Determine the (x, y) coordinate at the center of the cell enclosing the given text.  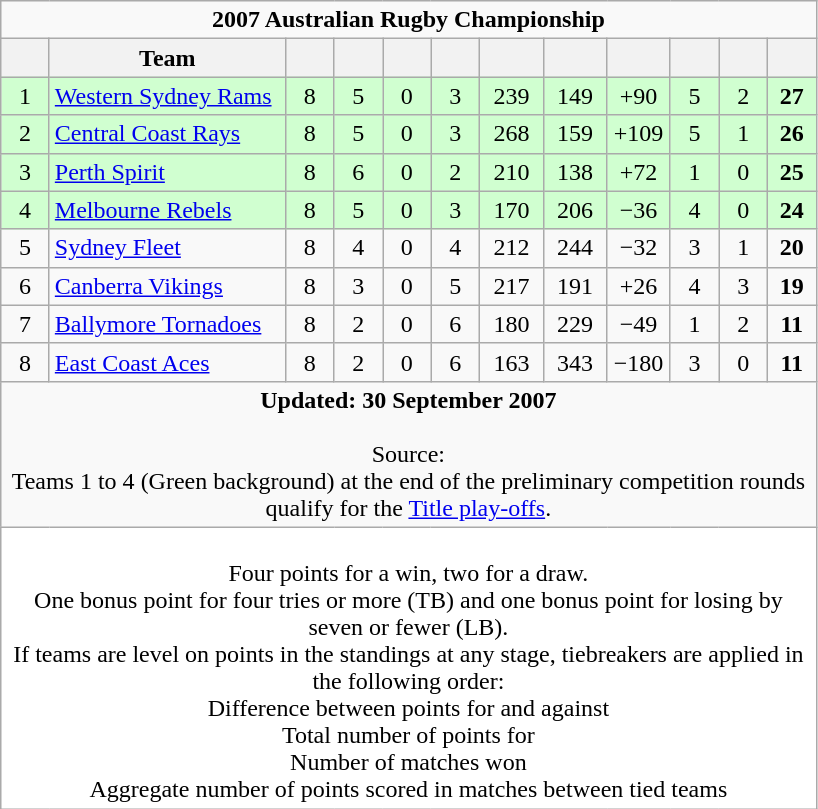
Western Sydney Rams (167, 96)
+26 (639, 286)
−180 (639, 362)
−36 (639, 210)
−32 (639, 248)
+90 (639, 96)
163 (512, 362)
Sydney Fleet (167, 248)
210 (512, 172)
191 (575, 286)
Central Coast Rays (167, 134)
+72 (639, 172)
212 (512, 248)
24 (792, 210)
2007 Australian Rugby Championship (408, 20)
East Coast Aces (167, 362)
229 (575, 324)
343 (575, 362)
Perth Spirit (167, 172)
239 (512, 96)
180 (512, 324)
27 (792, 96)
25 (792, 172)
268 (512, 134)
244 (575, 248)
Team (167, 58)
217 (512, 286)
138 (575, 172)
19 (792, 286)
20 (792, 248)
Ballymore Tornadoes (167, 324)
Updated: 30 September 2007 Source: Teams 1 to 4 (Green background) at the end of the preliminary competition rounds qualify for the Title play-offs. (408, 454)
206 (575, 210)
149 (575, 96)
Canberra Vikings (167, 286)
−49 (639, 324)
159 (575, 134)
Melbourne Rebels (167, 210)
170 (512, 210)
26 (792, 134)
+109 (639, 134)
7 (26, 324)
